Return the (X, Y) coordinate for the center point of the cell that contains the specified text.  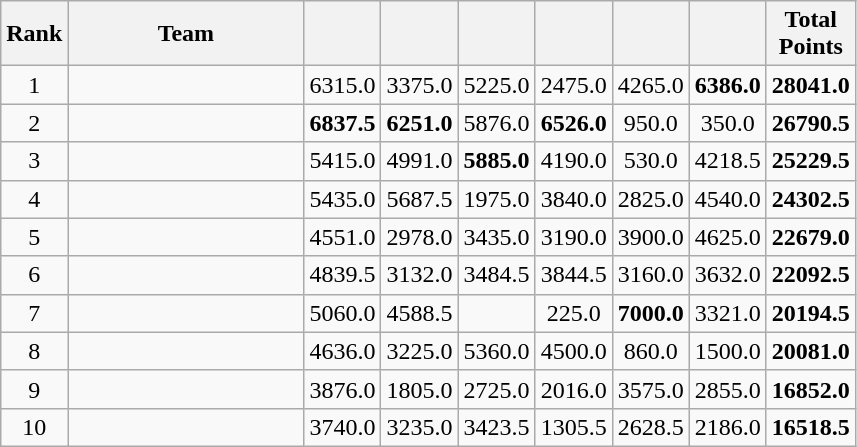
6251.0 (420, 123)
4218.5 (728, 161)
3160.0 (650, 275)
6526.0 (574, 123)
Rank (34, 34)
16518.5 (810, 427)
3876.0 (342, 389)
24302.5 (810, 199)
TotalPoints (810, 34)
3435.0 (496, 237)
4991.0 (420, 161)
950.0 (650, 123)
5225.0 (496, 85)
5435.0 (342, 199)
3740.0 (342, 427)
7000.0 (650, 313)
1975.0 (496, 199)
3190.0 (574, 237)
3132.0 (420, 275)
4265.0 (650, 85)
4190.0 (574, 161)
26790.5 (810, 123)
4588.5 (420, 313)
2725.0 (496, 389)
4540.0 (728, 199)
22679.0 (810, 237)
3235.0 (420, 427)
1500.0 (728, 351)
2825.0 (650, 199)
3375.0 (420, 85)
3575.0 (650, 389)
3225.0 (420, 351)
530.0 (650, 161)
4 (34, 199)
25229.5 (810, 161)
6315.0 (342, 85)
Team (186, 34)
5360.0 (496, 351)
22092.5 (810, 275)
5060.0 (342, 313)
2628.5 (650, 427)
3321.0 (728, 313)
6837.5 (342, 123)
4636.0 (342, 351)
225.0 (574, 313)
4625.0 (728, 237)
4551.0 (342, 237)
4839.5 (342, 275)
2855.0 (728, 389)
28041.0 (810, 85)
3632.0 (728, 275)
5876.0 (496, 123)
5687.5 (420, 199)
9 (34, 389)
6386.0 (728, 85)
2016.0 (574, 389)
3484.5 (496, 275)
1805.0 (420, 389)
3840.0 (574, 199)
20194.5 (810, 313)
2186.0 (728, 427)
2978.0 (420, 237)
20081.0 (810, 351)
860.0 (650, 351)
3423.5 (496, 427)
2 (34, 123)
4500.0 (574, 351)
5 (34, 237)
3 (34, 161)
5885.0 (496, 161)
1305.5 (574, 427)
16852.0 (810, 389)
6 (34, 275)
10 (34, 427)
1 (34, 85)
350.0 (728, 123)
3844.5 (574, 275)
8 (34, 351)
5415.0 (342, 161)
7 (34, 313)
3900.0 (650, 237)
2475.0 (574, 85)
